Pinpoint the cell where the given text exists, returning its (X, Y) midpoint coordinate. 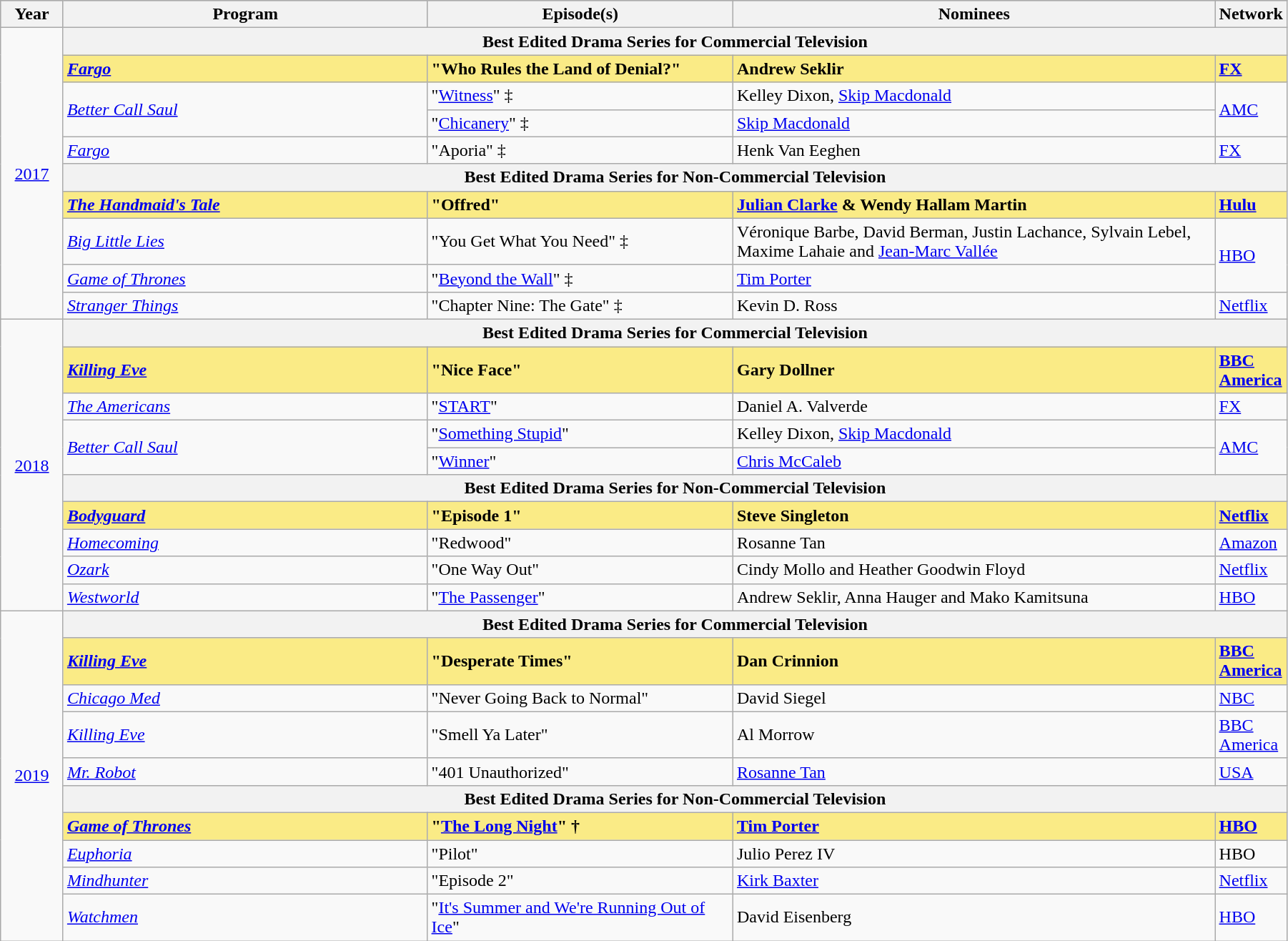
Watchmen (245, 918)
"The Passenger" (580, 597)
Westworld (245, 597)
Year (32, 14)
"Nice Face" (580, 369)
"Never Going Back to Normal" (580, 698)
"Something Stupid" (580, 434)
"Smell Ya Later" (580, 735)
"START" (580, 407)
Ozark (245, 570)
2018 (32, 465)
USA (1251, 772)
Julian Clarke & Wendy Hallam Martin (974, 205)
Daniel A. Valverde (974, 407)
The Handmaid's Tale (245, 205)
The Americans (245, 407)
"It's Summer and We're Running Out of Ice" (580, 918)
Mindhunter (245, 881)
Euphoria (245, 853)
David Siegel (974, 698)
"One Way Out" (580, 570)
"Pilot" (580, 853)
"Desperate Times" (580, 661)
Steve Singleton (974, 516)
Program (245, 14)
Dan Crinnion (974, 661)
"Winner" (580, 461)
Mr. Robot (245, 772)
Chris McCaleb (974, 461)
Chicago Med (245, 698)
"Witness" ‡ (580, 96)
Nominees (974, 14)
2017 (32, 174)
"Episode 2" (580, 881)
"Chicanery" ‡ (580, 123)
Al Morrow (974, 735)
NBC (1251, 698)
Kirk Baxter (974, 881)
Henk Van Eeghen (974, 150)
"Chapter Nine: The Gate" ‡ (580, 305)
Kevin D. Ross (974, 305)
Stranger Things (245, 305)
"Aporia" ‡ (580, 150)
Cindy Mollo and Heather Goodwin Floyd (974, 570)
Bodyguard (245, 516)
"Who Rules the Land of Denial?" (580, 69)
David Eisenberg (974, 918)
Big Little Lies (245, 242)
"Redwood" (580, 543)
Andrew Seklir (974, 69)
"401 Unauthorized" (580, 772)
Julio Perez IV (974, 853)
Homecoming (245, 543)
Hulu (1251, 205)
"You Get What You Need" ‡ (580, 242)
2019 (32, 776)
Gary Dollner (974, 369)
"The Long Night" † (580, 826)
"Episode 1" (580, 516)
Andrew Seklir, Anna Hauger and Mako Kamitsuna (974, 597)
Network (1251, 14)
Skip Macdonald (974, 123)
Episode(s) (580, 14)
"Beyond the Wall" ‡ (580, 278)
"Offred" (580, 205)
Véronique Barbe, David Berman, Justin Lachance, Sylvain Lebel, Maxime Lahaie and Jean-Marc Vallée (974, 242)
Amazon (1251, 543)
